Identify which cell holds the provided text, then report its [x, y] central coordinate. 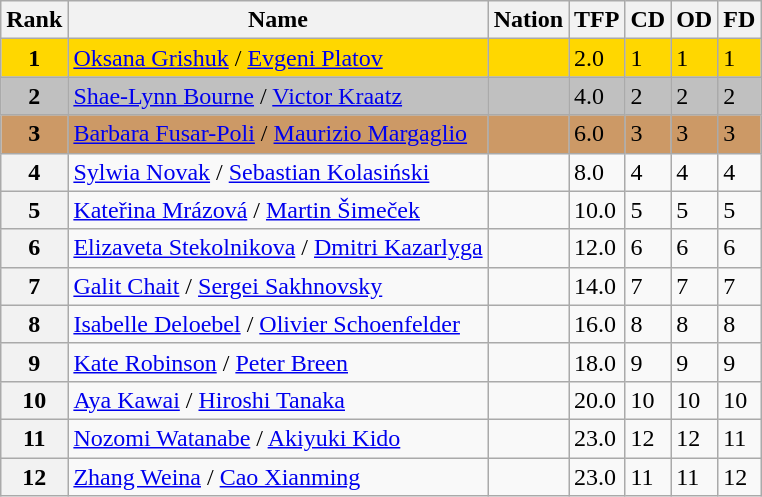
Rank [34, 20]
10.0 [597, 210]
20.0 [597, 400]
Aya Kawai / Hiroshi Tanaka [278, 400]
Sylwia Novak / Sebastian Kolasiński [278, 172]
4.0 [597, 96]
Shae-Lynn Bourne / Victor Kraatz [278, 96]
8.0 [597, 172]
FD [740, 20]
Barbara Fusar-Poli / Maurizio Margaglio [278, 134]
Nation [528, 20]
6.0 [597, 134]
TFP [597, 20]
Zhang Weina / Cao Xianming [278, 477]
Nozomi Watanabe / Akiyuki Kido [278, 438]
Kateřina Mrázová / Martin Šimeček [278, 210]
16.0 [597, 324]
Isabelle Deloebel / Olivier Schoenfelder [278, 324]
Elizaveta Stekolnikova / Dmitri Kazarlyga [278, 248]
Name [278, 20]
Galit Chait / Sergei Sakhnovsky [278, 286]
14.0 [597, 286]
Oksana Grishuk / Evgeni Platov [278, 58]
Kate Robinson / Peter Breen [278, 362]
OD [694, 20]
12.0 [597, 248]
CD [648, 20]
2.0 [597, 58]
18.0 [597, 362]
